Determine the [X, Y] coordinate at the center of the cell enclosing the given text.  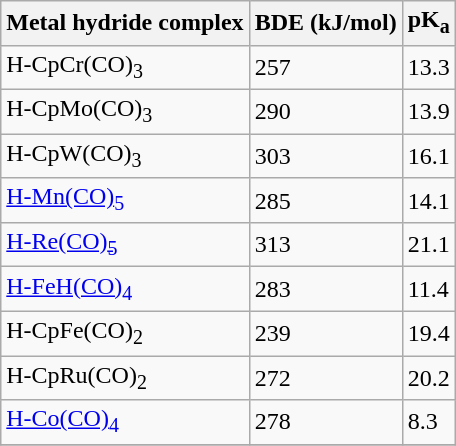
303 [326, 156]
H-FeH(CO)4 [125, 289]
13.3 [428, 67]
20.2 [428, 378]
H-CpFe(CO)2 [125, 333]
H-CpCr(CO)3 [125, 67]
Metal hydride complex [125, 23]
H-CpMo(CO)3 [125, 111]
239 [326, 333]
19.4 [428, 333]
14.1 [428, 200]
283 [326, 289]
BDE (kJ/mol) [326, 23]
278 [326, 422]
21.1 [428, 244]
11.4 [428, 289]
H-Mn(CO)5 [125, 200]
H-CpW(CO)3 [125, 156]
313 [326, 244]
H-Re(CO)5 [125, 244]
H-CpRu(CO)2 [125, 378]
272 [326, 378]
13.9 [428, 111]
257 [326, 67]
290 [326, 111]
8.3 [428, 422]
pKa [428, 23]
16.1 [428, 156]
285 [326, 200]
H-Co(CO)4 [125, 422]
